For the text-containing cell, return its midpoint in (x, y) coordinate format. 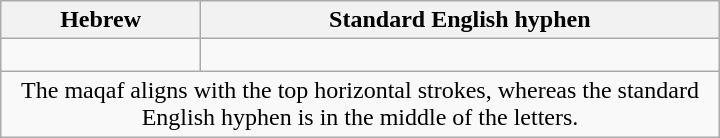
Hebrew (101, 20)
The maqaf aligns with the top horizontal strokes, whereas the standard English hyphen is in the middle of the letters. (360, 104)
Standard English hyphen (460, 20)
